Scan for the cell matching the given text and deliver its [X, Y] coordinate at center. 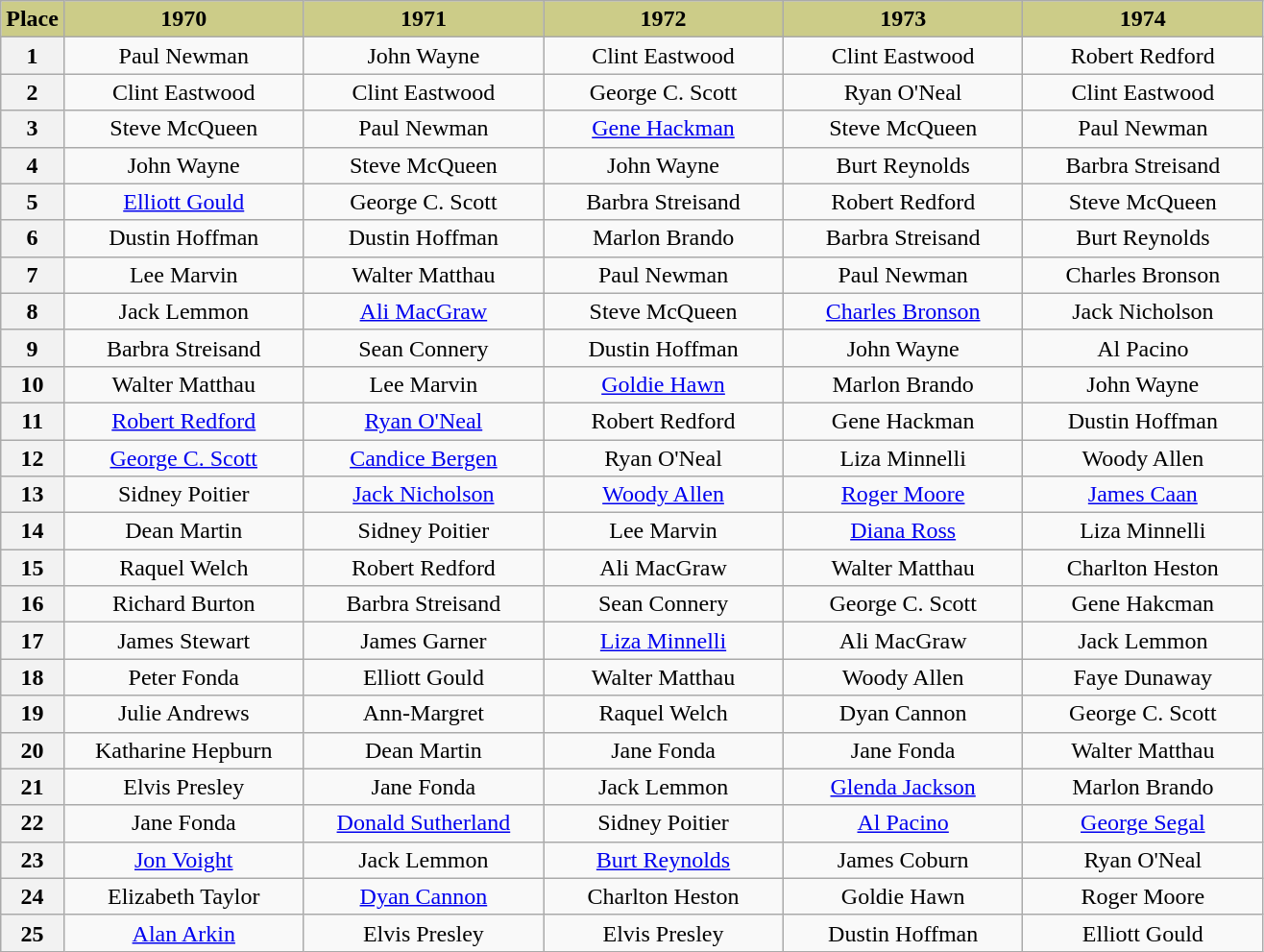
Katharine Hepburn [183, 750]
24 [33, 896]
Faye Dunaway [1143, 677]
12 [33, 458]
6 [33, 238]
James Caan [1143, 495]
25 [33, 933]
3 [33, 129]
19 [33, 714]
22 [33, 823]
1971 [424, 19]
Gene Hakcman [1143, 604]
20 [33, 750]
13 [33, 495]
10 [33, 384]
1 [33, 56]
14 [33, 531]
Diana Ross [903, 531]
Donald Sutherland [424, 823]
James Coburn [903, 860]
4 [33, 165]
Peter Fonda [183, 677]
Elizabeth Taylor [183, 896]
1972 [664, 19]
23 [33, 860]
James Stewart [183, 641]
21 [33, 787]
Candice Bergen [424, 458]
2 [33, 92]
Glenda Jackson [903, 787]
9 [33, 348]
18 [33, 677]
Ann-Margret [424, 714]
James Garner [424, 641]
1974 [1143, 19]
Alan Arkin [183, 933]
15 [33, 568]
17 [33, 641]
8 [33, 311]
1970 [183, 19]
Julie Andrews [183, 714]
16 [33, 604]
Richard Burton [183, 604]
George Segal [1143, 823]
Jon Voight [183, 860]
1973 [903, 19]
5 [33, 202]
11 [33, 421]
7 [33, 275]
Place [33, 19]
